From the cell containing the given text, extract its center point as (x, y) coordinate. 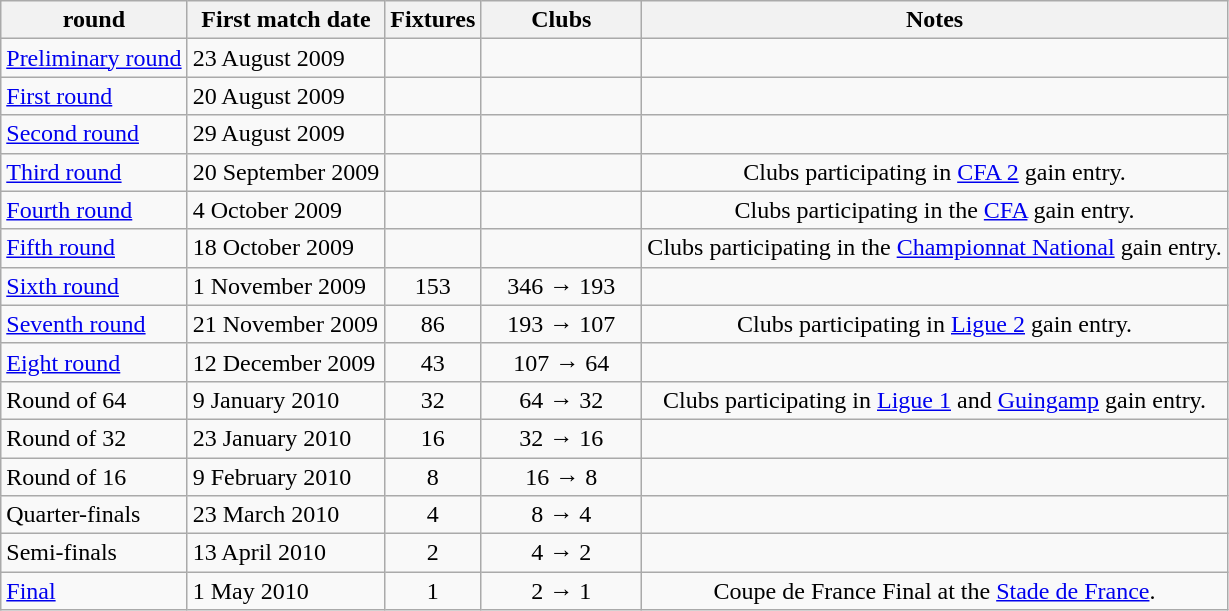
8 (433, 477)
9 February 2010 (286, 477)
1 November 2009 (286, 286)
32 (433, 400)
Seventh round (94, 324)
Fifth round (94, 248)
Round of 32 (94, 438)
2 → 1 (562, 591)
153 (433, 286)
Fixtures (433, 20)
Coupe de France Final at the Stade de France. (934, 591)
Preliminary round (94, 58)
12 December 2009 (286, 362)
Fourth round (94, 210)
8 → 4 (562, 515)
Clubs participating in the Championnat National gain entry. (934, 248)
2 (433, 553)
16 (433, 438)
32 → 16 (562, 438)
86 (433, 324)
13 April 2010 (286, 553)
18 October 2009 (286, 248)
43 (433, 362)
193 → 107 (562, 324)
64 → 32 (562, 400)
Clubs participating in Ligue 1 and Guingamp gain entry. (934, 400)
Second round (94, 134)
1 (433, 591)
9 January 2010 (286, 400)
4 (433, 515)
4 → 2 (562, 553)
23 March 2010 (286, 515)
4 October 2009 (286, 210)
23 January 2010 (286, 438)
29 August 2009 (286, 134)
First match date (286, 20)
Round of 64 (94, 400)
Final (94, 591)
Semi-finals (94, 553)
20 August 2009 (286, 96)
21 November 2009 (286, 324)
1 May 2010 (286, 591)
23 August 2009 (286, 58)
Notes (934, 20)
Third round (94, 172)
Eight round (94, 362)
Sixth round (94, 286)
Clubs participating in CFA 2 gain entry. (934, 172)
Clubs participating in Ligue 2 gain entry. (934, 324)
Clubs participating in the CFA gain entry. (934, 210)
Clubs (562, 20)
107 → 64 (562, 362)
Round of 16 (94, 477)
First round (94, 96)
Quarter-finals (94, 515)
16 → 8 (562, 477)
346 → 193 (562, 286)
round (94, 20)
20 September 2009 (286, 172)
